For the text-containing cell, return its midpoint in [x, y] coordinate format. 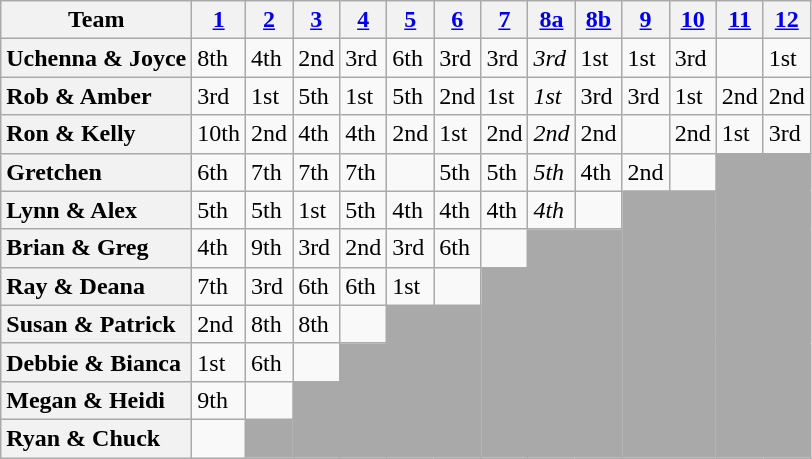
10 [692, 20]
Lynn & Alex [96, 210]
Susan & Patrick [96, 324]
10th [219, 134]
9 [646, 20]
11 [740, 20]
7 [504, 20]
Ray & Deana [96, 286]
Rob & Amber [96, 96]
5 [410, 20]
Uchenna & Joyce [96, 58]
Debbie & Bianca [96, 362]
Ryan & Chuck [96, 438]
4 [364, 20]
8a [552, 20]
2 [270, 20]
Ron & Kelly [96, 134]
12 [786, 20]
Brian & Greg [96, 248]
Team [96, 20]
Gretchen [96, 172]
6 [458, 20]
Megan & Heidi [96, 400]
1 [219, 20]
3 [316, 20]
8b [598, 20]
